From the cell containing the given text, extract its center point as (X, Y) coordinate. 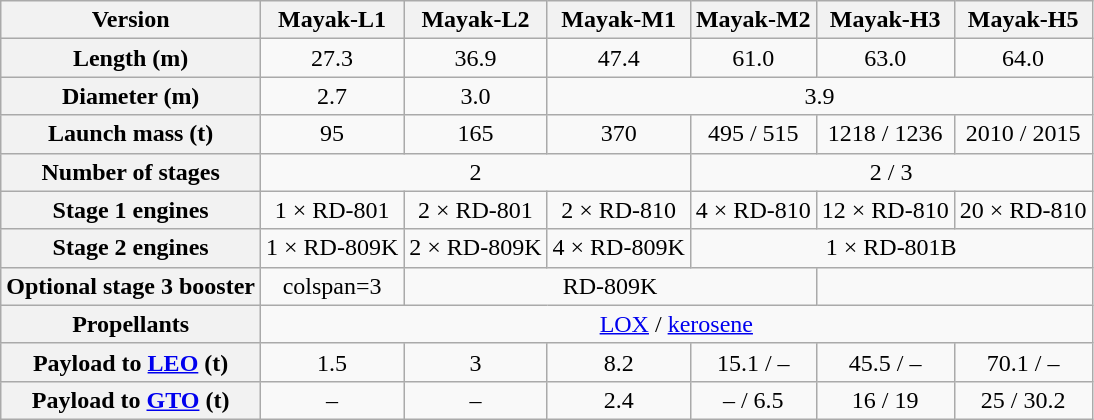
63.0 (885, 58)
2.4 (618, 400)
4 × RD-809K (618, 248)
Payload to GTO (t) (131, 400)
47.4 (618, 58)
370 (618, 134)
61.0 (753, 58)
20 × RD-810 (1023, 210)
3.0 (476, 96)
16 / 19 (885, 400)
Length (m) (131, 58)
8.2 (618, 362)
25 / 30.2 (1023, 400)
2.7 (332, 96)
3.9 (820, 96)
15.1 / – (753, 362)
Mayak-H5 (1023, 20)
Mayak-L1 (332, 20)
12 × RD-810 (885, 210)
Version (131, 20)
Mayak-L2 (476, 20)
165 (476, 134)
36.9 (476, 58)
Payload to LEO (t) (131, 362)
Mayak-H3 (885, 20)
2 × RD-801 (476, 210)
Launch mass (t) (131, 134)
2 × RD-809K (476, 248)
Stage 2 engines (131, 248)
Stage 1 engines (131, 210)
Mayak-M2 (753, 20)
1.5 (332, 362)
1 × RD-809K (332, 248)
2 × RD-810 (618, 210)
1 × RD-801B (891, 248)
27.3 (332, 58)
colspan=3 (332, 286)
495 / 515 (753, 134)
1 × RD-801 (332, 210)
Mayak-M1 (618, 20)
95 (332, 134)
2010 / 2015 (1023, 134)
64.0 (1023, 58)
Number of stages (131, 172)
Propellants (131, 324)
1218 / 1236 (885, 134)
Optional stage 3 booster (131, 286)
– / 6.5 (753, 400)
RD-809K (610, 286)
70.1 / – (1023, 362)
LOX / kerosene (676, 324)
2 / 3 (891, 172)
4 × RD-810 (753, 210)
Diameter (m) (131, 96)
3 (476, 362)
2 (475, 172)
45.5 / – (885, 362)
